Extract the [X, Y] coordinate from the center of the cell holding the provided text.  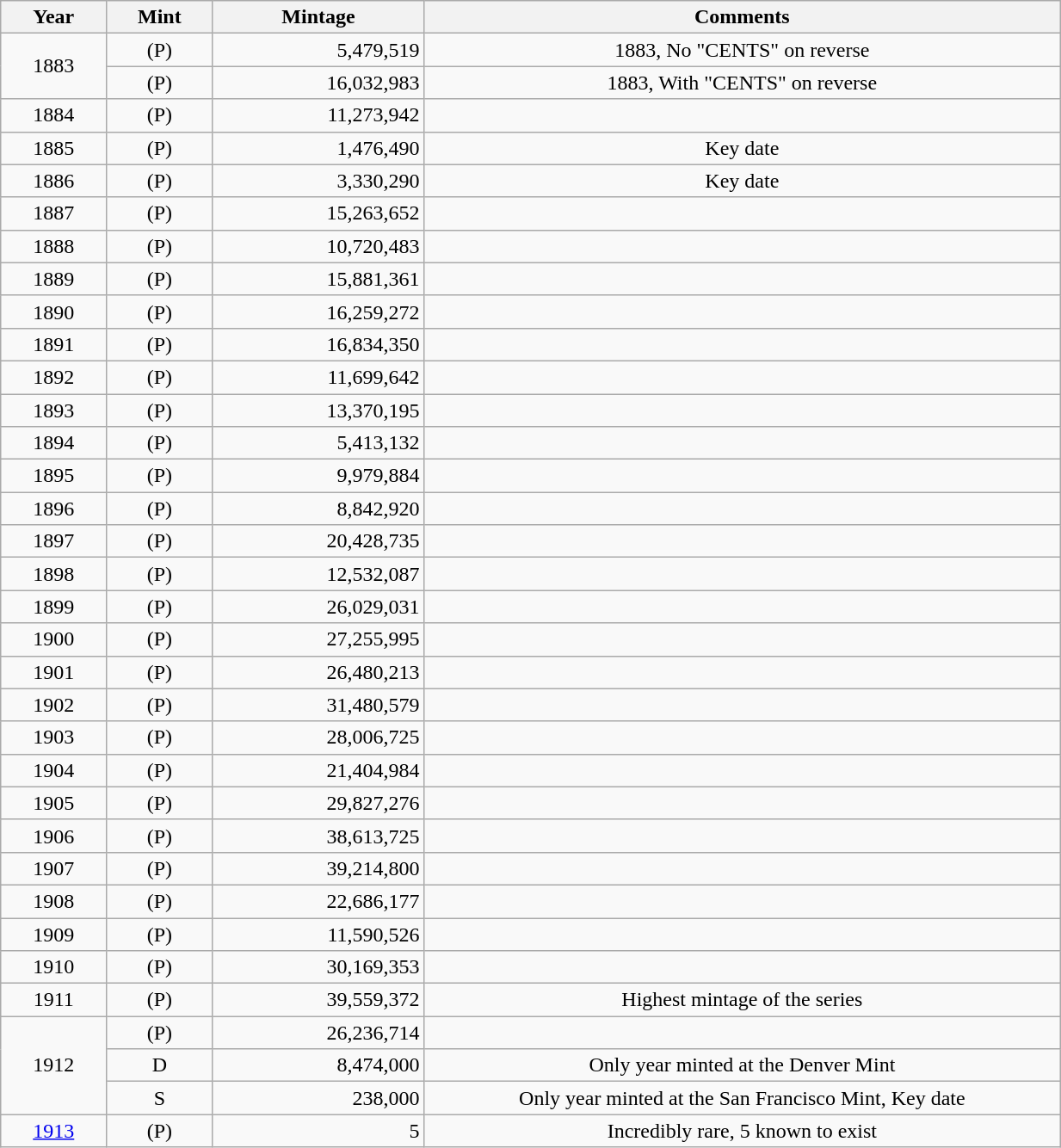
1898 [53, 574]
238,000 [318, 1098]
1889 [53, 279]
1908 [53, 901]
1883 [53, 66]
Only year minted at the San Francisco Mint, Key date [742, 1098]
1899 [53, 607]
8,474,000 [318, 1065]
27,255,995 [318, 639]
1884 [53, 115]
1883, No "CENTS" on reverse [742, 50]
1890 [53, 312]
S [160, 1098]
5,479,519 [318, 50]
16,032,983 [318, 83]
1883, With "CENTS" on reverse [742, 83]
16,259,272 [318, 312]
1897 [53, 541]
1913 [53, 1131]
1,476,490 [318, 148]
30,169,353 [318, 967]
22,686,177 [318, 901]
1895 [53, 476]
1893 [53, 410]
8,842,920 [318, 509]
1894 [53, 443]
39,214,800 [318, 868]
16,834,350 [318, 344]
1892 [53, 377]
29,827,276 [318, 803]
31,480,579 [318, 705]
12,532,087 [318, 574]
26,236,714 [318, 1033]
5 [318, 1131]
1905 [53, 803]
1912 [53, 1065]
20,428,735 [318, 541]
1904 [53, 770]
5,413,132 [318, 443]
26,480,213 [318, 672]
1900 [53, 639]
26,029,031 [318, 607]
10,720,483 [318, 246]
3,330,290 [318, 181]
1901 [53, 672]
Mintage [318, 17]
21,404,984 [318, 770]
Mint [160, 17]
11,699,642 [318, 377]
Incredibly rare, 5 known to exist [742, 1131]
Comments [742, 17]
11,590,526 [318, 934]
1888 [53, 246]
1907 [53, 868]
15,263,652 [318, 213]
28,006,725 [318, 738]
1903 [53, 738]
Highest mintage of the series [742, 1000]
1909 [53, 934]
1911 [53, 1000]
1910 [53, 967]
39,559,372 [318, 1000]
Only year minted at the Denver Mint [742, 1065]
1896 [53, 509]
1891 [53, 344]
D [160, 1065]
1887 [53, 213]
Year [53, 17]
1902 [53, 705]
9,979,884 [318, 476]
15,881,361 [318, 279]
38,613,725 [318, 836]
11,273,942 [318, 115]
1885 [53, 148]
1886 [53, 181]
13,370,195 [318, 410]
1906 [53, 836]
